Output the (x, y) coordinate of the center of the cell containing the given text.  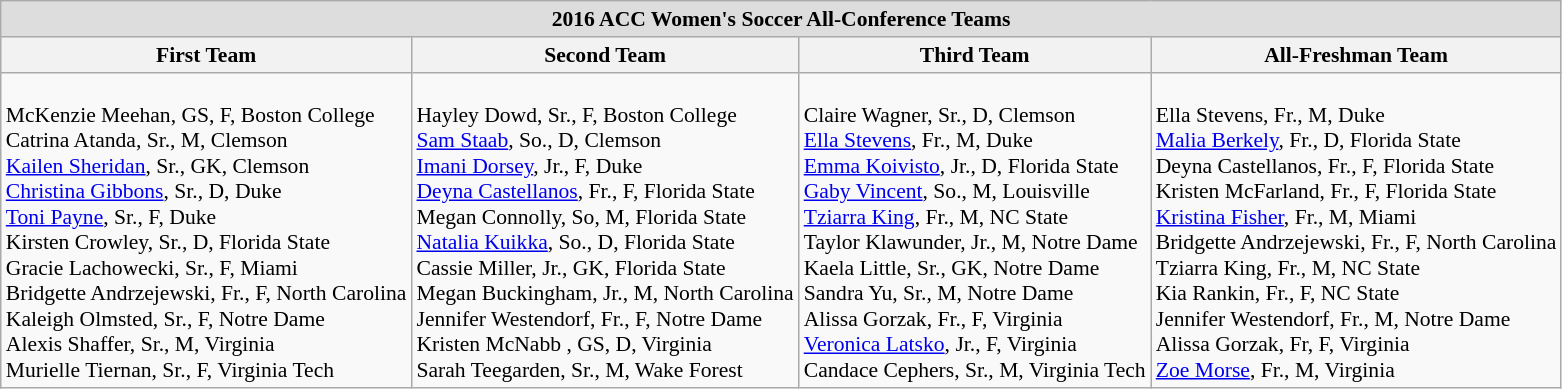
All-Freshman Team (1356, 55)
First Team (206, 55)
Third Team (975, 55)
2016 ACC Women's Soccer All-Conference Teams (782, 19)
Second Team (604, 55)
